Identify which cell holds the provided text, then report its (x, y) central coordinate. 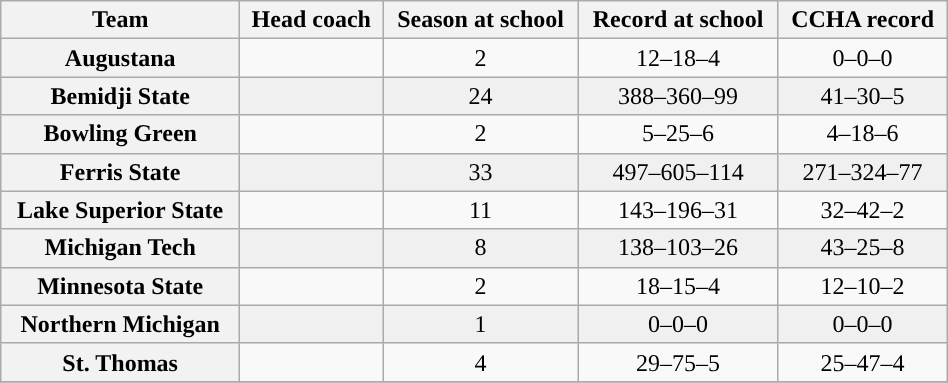
143–196–31 (678, 210)
4–18–6 (862, 134)
12–10–2 (862, 286)
271–324–77 (862, 172)
Record at school (678, 20)
CCHA record (862, 20)
138–103–26 (678, 248)
8 (480, 248)
25–47–4 (862, 362)
Michigan Tech (120, 248)
11 (480, 210)
4 (480, 362)
Season at school (480, 20)
Bowling Green (120, 134)
18–15–4 (678, 286)
Minnesota State (120, 286)
Bemidji State (120, 96)
388–360–99 (678, 96)
Head coach (312, 20)
43–25–8 (862, 248)
29–75–5 (678, 362)
1 (480, 324)
497–605–114 (678, 172)
41–30–5 (862, 96)
St. Thomas (120, 362)
12–18–4 (678, 58)
5–25–6 (678, 134)
33 (480, 172)
24 (480, 96)
Augustana (120, 58)
Northern Michigan (120, 324)
32–42–2 (862, 210)
Ferris State (120, 172)
Lake Superior State (120, 210)
Team (120, 20)
